Detect which cell encompasses the target text, then output its [X, Y] center coordinate. 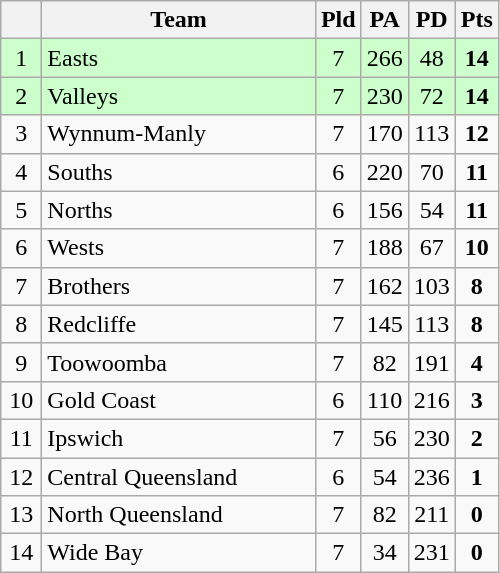
Central Queensland [179, 477]
191 [432, 362]
103 [432, 286]
211 [432, 515]
PA [384, 20]
Team [179, 20]
13 [22, 515]
72 [432, 96]
Gold Coast [179, 400]
216 [432, 400]
110 [384, 400]
Wide Bay [179, 553]
34 [384, 553]
Ipswich [179, 438]
North Queensland [179, 515]
Wests [179, 248]
9 [22, 362]
Easts [179, 58]
Valleys [179, 96]
231 [432, 553]
145 [384, 324]
170 [384, 134]
Pts [476, 20]
67 [432, 248]
Wynnum-Manly [179, 134]
236 [432, 477]
48 [432, 58]
Redcliffe [179, 324]
220 [384, 172]
156 [384, 210]
5 [22, 210]
Toowoomba [179, 362]
162 [384, 286]
PD [432, 20]
Brothers [179, 286]
70 [432, 172]
Souths [179, 172]
266 [384, 58]
188 [384, 248]
56 [384, 438]
Norths [179, 210]
Pld [338, 20]
